Identify which cell holds the provided text, then report its [x, y] central coordinate. 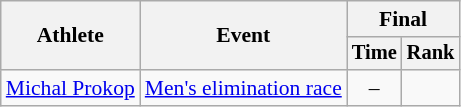
Final [403, 19]
Time [374, 54]
– [374, 88]
Rank [431, 54]
Men's elimination race [244, 88]
Michal Prokop [70, 88]
Athlete [70, 36]
Event [244, 36]
